Return [X, Y] of the center of cell containing provided text 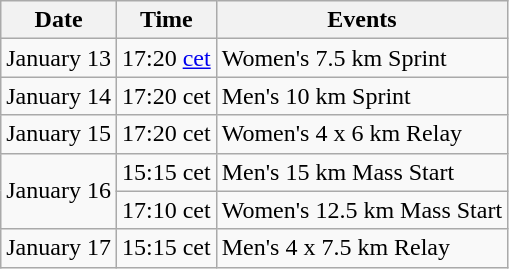
Men's 4 x 7.5 km Relay [362, 248]
Events [362, 20]
January 13 [59, 58]
Time [166, 20]
17:10 cet [166, 210]
Women's 12.5 km Mass Start [362, 210]
Date [59, 20]
Women's 4 x 6 km Relay [362, 134]
Men's 15 km Mass Start [362, 172]
Men's 10 km Sprint [362, 96]
January 15 [59, 134]
Women's 7.5 km Sprint [362, 58]
January 16 [59, 191]
January 17 [59, 248]
January 14 [59, 96]
